Return [X, Y] of the center of cell containing provided text 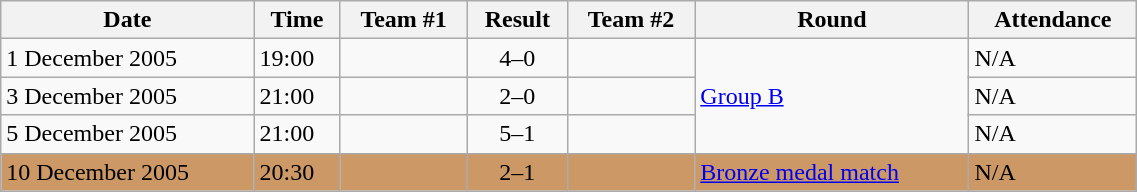
2–1 [517, 172]
3 December 2005 [128, 96]
Result [517, 20]
Bronze medal match [832, 172]
1 December 2005 [128, 58]
20:30 [297, 172]
Attendance [1053, 20]
Group B [832, 96]
Date [128, 20]
10 December 2005 [128, 172]
5 December 2005 [128, 134]
Team #2 [631, 20]
5–1 [517, 134]
Round [832, 20]
4–0 [517, 58]
Team #1 [404, 20]
2–0 [517, 96]
19:00 [297, 58]
Time [297, 20]
